Return the [X, Y] coordinate for the center point of the cell that contains the specified text.  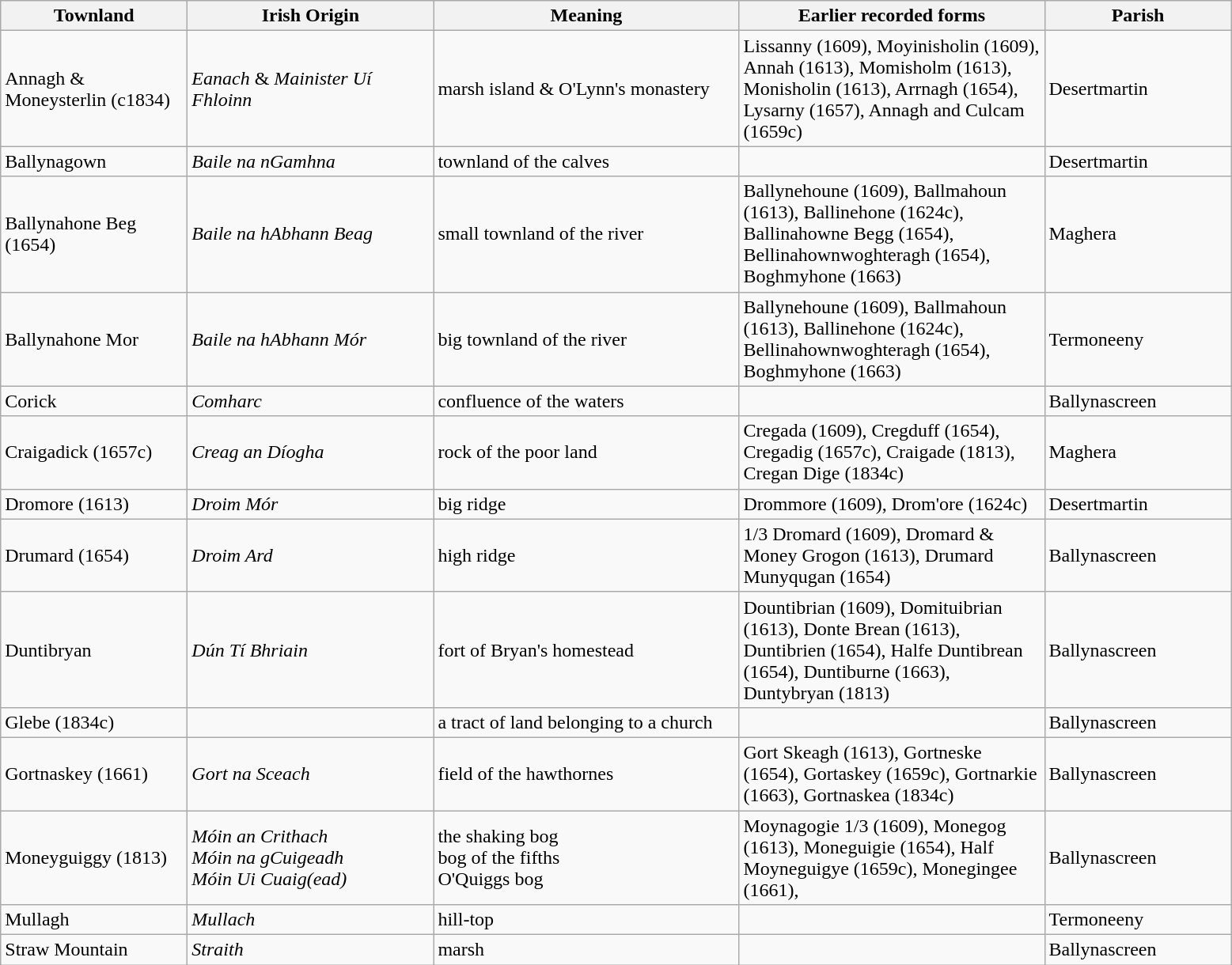
rock of the poor land [586, 452]
Dromore (1613) [94, 504]
Drommore (1609), Drom'ore (1624c) [892, 504]
big ridge [586, 504]
Baile na hAbhann Beag [310, 234]
Ballynahone Mor [94, 339]
small townland of the river [586, 234]
Townland [94, 16]
high ridge [586, 555]
Meaning [586, 16]
Baile na hAbhann Mór [310, 339]
Creag an Díogha [310, 452]
marsh island & O'Lynn's monastery [586, 89]
Ballynehoune (1609), Ballmahoun (1613), Ballinehone (1624c), Ballinahowne Begg (1654), Bellinahownwoghteragh (1654), Boghmyhone (1663) [892, 234]
Gortnaskey (1661) [94, 774]
the shaking bogbog of the fifthsO'Quiggs bog [586, 857]
Gort na Sceach [310, 774]
hill-top [586, 920]
big townland of the river [586, 339]
Mullagh [94, 920]
Baile na nGamhna [310, 161]
Glebe (1834c) [94, 722]
Drumard (1654) [94, 555]
Irish Origin [310, 16]
Craigadick (1657c) [94, 452]
Straw Mountain [94, 950]
Duntibryan [94, 649]
Eanach & Mainister Uí Fhloinn [310, 89]
Ballynahone Beg (1654) [94, 234]
Dún Tí Bhriain [310, 649]
Móin an CrithachMóin na gCuigeadhMóin Ui Cuaig(ead) [310, 857]
Droim Ard [310, 555]
a tract of land belonging to a church [586, 722]
Ballynehoune (1609), Ballmahoun (1613), Ballinehone (1624c), Bellinahownwoghteragh (1654), Boghmyhone (1663) [892, 339]
field of the hawthornes [586, 774]
Earlier recorded forms [892, 16]
Straith [310, 950]
Droim Mór [310, 504]
marsh [586, 950]
Lissanny (1609), Moyinisholin (1609), Annah (1613), Momisholm (1613), Monisholin (1613), Arrnagh (1654), Lysarny (1657), Annagh and Culcam (1659c) [892, 89]
Dountibrian (1609), Domituibrian (1613), Donte Brean (1613), Duntibrien (1654), Halfe Duntibrean (1654), Duntiburne (1663), Duntybryan (1813) [892, 649]
Moynagogie 1/3 (1609), Monegog (1613), Moneguigie (1654), Half Moyneguigye (1659c), Monegingee (1661), [892, 857]
Ballynagown [94, 161]
Annagh & Moneysterlin (c1834) [94, 89]
townland of the calves [586, 161]
Comharc [310, 401]
fort of Bryan's homestead [586, 649]
confluence of the waters [586, 401]
Cregada (1609), Cregduff (1654), Cregadig (1657c), Craigade (1813), Cregan Dige (1834c) [892, 452]
Corick [94, 401]
Gort Skeagh (1613), Gortneske (1654), Gortaskey (1659c), Gortnarkie (1663), Gortnaskea (1834c) [892, 774]
Parish [1138, 16]
1/3 Dromard (1609), Dromard & Money Grogon (1613), Drumard Munyqugan (1654) [892, 555]
Moneyguiggy (1813) [94, 857]
Mullach [310, 920]
